For the text-containing cell, return its midpoint in [X, Y] coordinate format. 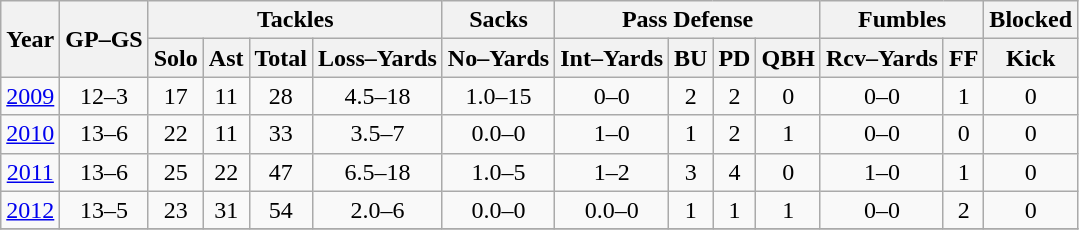
12–3 [104, 96]
Blocked [1031, 20]
2010 [30, 134]
GP–GS [104, 39]
25 [176, 172]
Total [281, 58]
4.5–18 [378, 96]
No–Yards [498, 58]
1.0–15 [498, 96]
6.5–18 [378, 172]
Fumbles [902, 20]
Year [30, 39]
Loss–Yards [378, 58]
QBH [788, 58]
33 [281, 134]
Int–Yards [612, 58]
2.0–6 [378, 210]
Solo [176, 58]
Ast [226, 58]
Rcv–Yards [882, 58]
47 [281, 172]
Pass Defense [688, 20]
Sacks [498, 20]
PD [734, 58]
FF [963, 58]
2012 [30, 210]
1.0–5 [498, 172]
2009 [30, 96]
17 [176, 96]
BU [691, 58]
54 [281, 210]
2011 [30, 172]
3 [691, 172]
28 [281, 96]
13–5 [104, 210]
3.5–7 [378, 134]
Kick [1031, 58]
Tackles [295, 20]
1–2 [612, 172]
4 [734, 172]
23 [176, 210]
31 [226, 210]
